Detect which cell encompasses the target text, then output its [x, y] center coordinate. 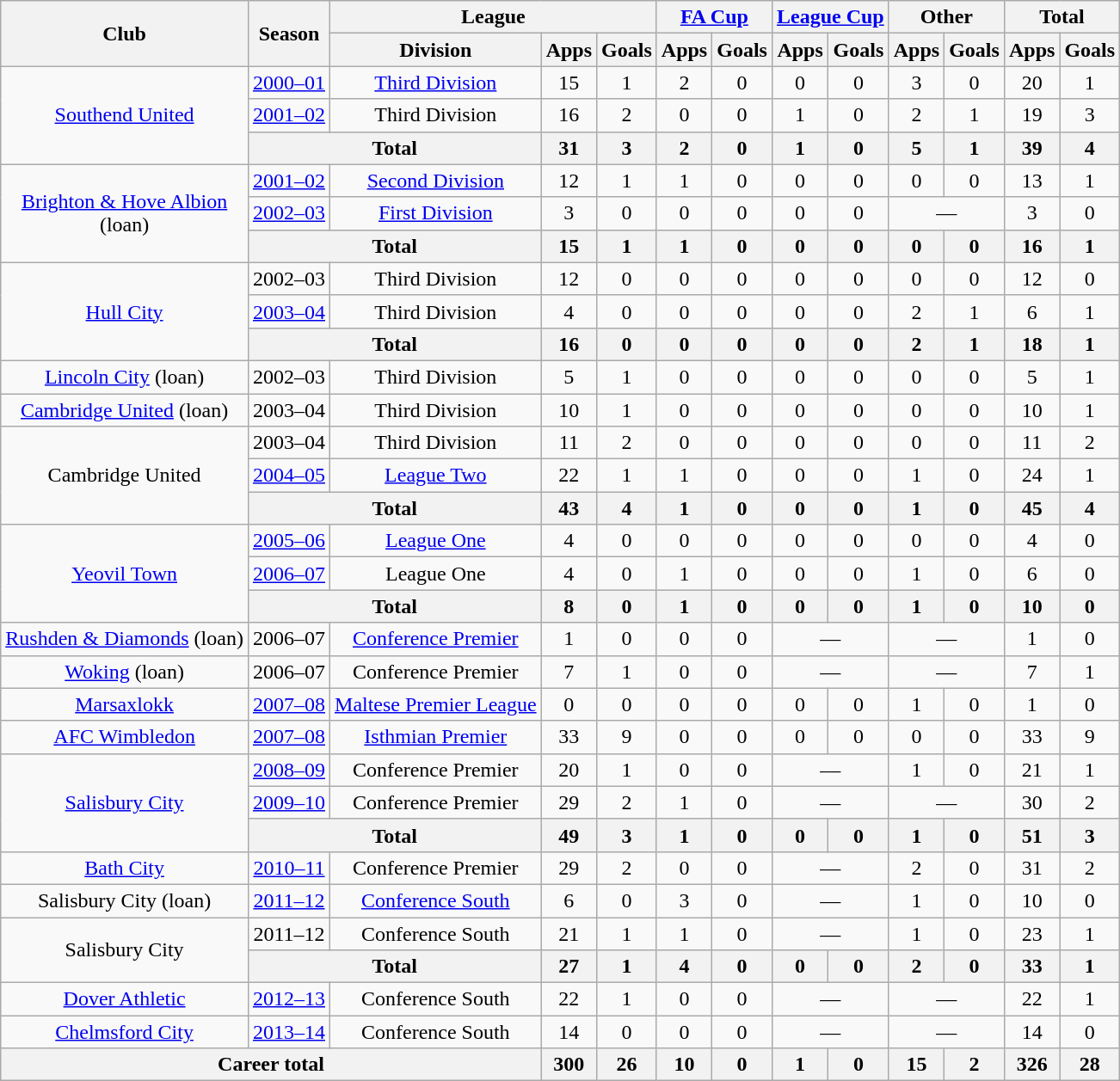
43 [569, 508]
8 [569, 606]
Brighton & Hove Albion(loan) [125, 213]
Rushden & Diamonds (loan) [125, 639]
League [494, 17]
2013–14 [289, 1032]
Isthmian Premier [436, 737]
Southend United [125, 115]
326 [1031, 1065]
Marsaxlokk [125, 704]
27 [569, 967]
Bath City [125, 868]
Chelmsford City [125, 1032]
Maltese Premier League [436, 704]
Woking (loan) [125, 672]
Salisbury City (loan) [125, 900]
30 [1031, 802]
Division [436, 50]
2008–09 [289, 770]
2000–01 [289, 83]
FA Cup [714, 17]
AFC Wimbledon [125, 737]
13 [1031, 181]
45 [1031, 508]
2004–05 [289, 476]
Cambridge United (loan) [125, 410]
Second Division [436, 181]
2009–10 [289, 802]
Other [946, 17]
League Two [436, 476]
2010–11 [289, 868]
28 [1090, 1065]
2012–13 [289, 999]
39 [1031, 148]
First Division [436, 213]
Club [125, 34]
18 [1031, 344]
26 [627, 1065]
51 [1031, 835]
19 [1031, 115]
Dover Athletic [125, 999]
Lincoln City (loan) [125, 377]
League Cup [830, 17]
Career total [271, 1065]
Season [289, 34]
2005–06 [289, 541]
Yeovil Town [125, 574]
300 [569, 1065]
24 [1031, 476]
23 [1031, 933]
Hull City [125, 311]
Cambridge United [125, 476]
49 [569, 835]
